Pinpoint the cell where the given text exists, returning its [x, y] midpoint coordinate. 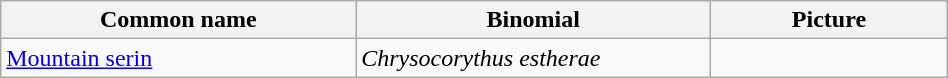
Chrysocorythus estherae [534, 58]
Mountain serin [178, 58]
Picture [830, 20]
Binomial [534, 20]
Common name [178, 20]
